Scan for the cell matching the given text and deliver its [x, y] coordinate at center. 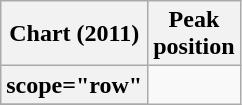
Peakposition [194, 34]
Chart (2011) [74, 34]
scope="row" [74, 85]
